Pinpoint the cell where the given text exists, returning its [X, Y] midpoint coordinate. 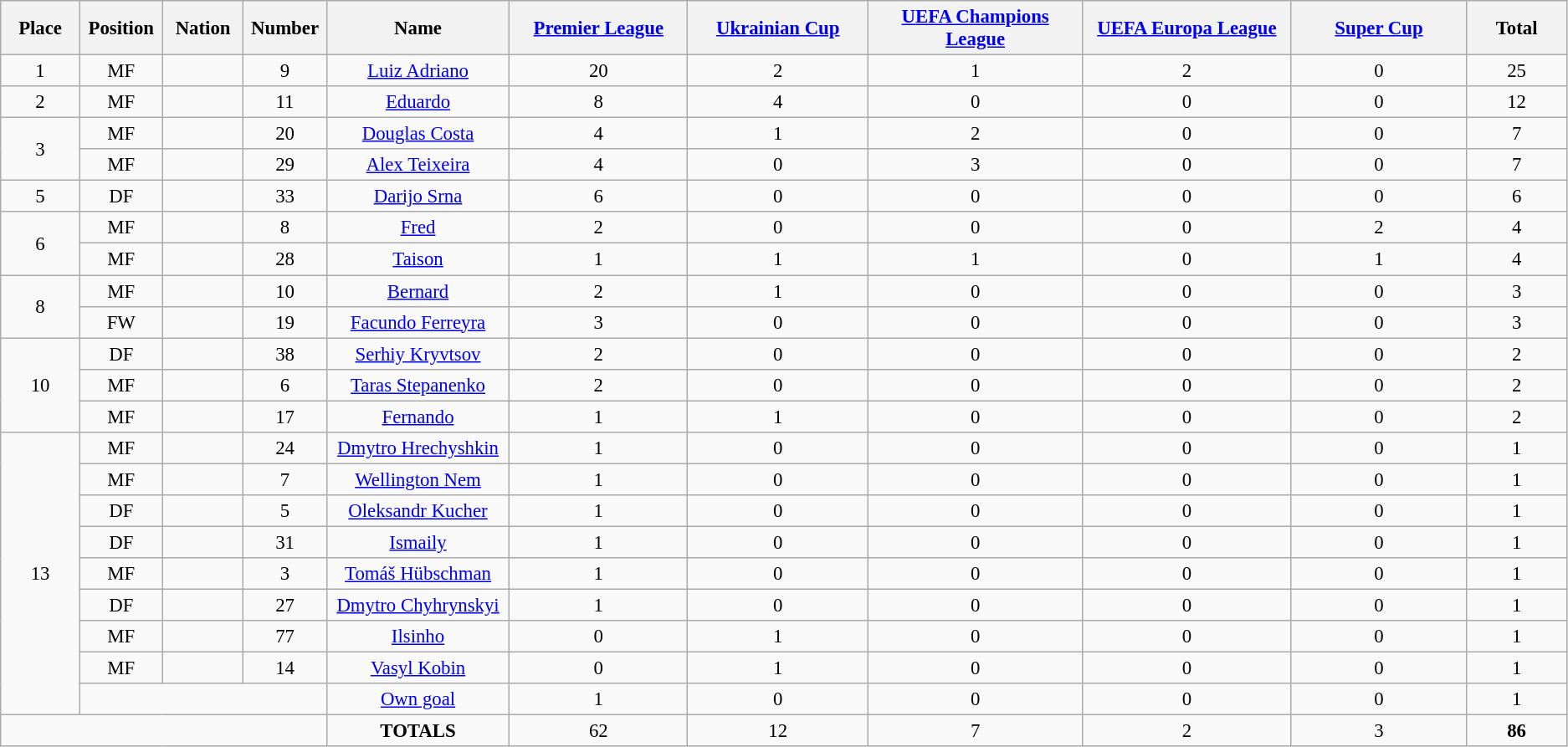
31 [284, 542]
Luiz Adriano [418, 71]
Alex Teixeira [418, 165]
Dmytro Hrechyshkin [418, 448]
Premier League [599, 28]
Eduardo [418, 102]
Tomáš Hübschman [418, 574]
17 [284, 417]
13 [40, 574]
Facundo Ferreyra [418, 322]
Name [418, 28]
Bernard [418, 291]
25 [1517, 71]
Ilsinho [418, 637]
Vasyl Kobin [418, 668]
Position [120, 28]
14 [284, 668]
Serhiy Kryvtsov [418, 354]
Oleksandr Kucher [418, 511]
Darijo Srna [418, 197]
Ukrainian Cup [778, 28]
UEFA Europa League [1187, 28]
FW [120, 322]
29 [284, 165]
Taras Stepanenko [418, 385]
TOTALS [418, 731]
UEFA Champions League [976, 28]
9 [284, 71]
Place [40, 28]
Douglas Costa [418, 134]
Wellington Nem [418, 479]
Own goal [418, 699]
38 [284, 354]
86 [1517, 731]
Fernando [418, 417]
33 [284, 197]
Dmytro Chyhrynskyi [418, 606]
11 [284, 102]
Super Cup [1379, 28]
77 [284, 637]
28 [284, 259]
62 [599, 731]
24 [284, 448]
Fred [418, 228]
27 [284, 606]
Total [1517, 28]
Number [284, 28]
19 [284, 322]
Taison [418, 259]
Nation [202, 28]
Ismaily [418, 542]
